Locate the cell with the specified text and output its [X, Y] center coordinate. 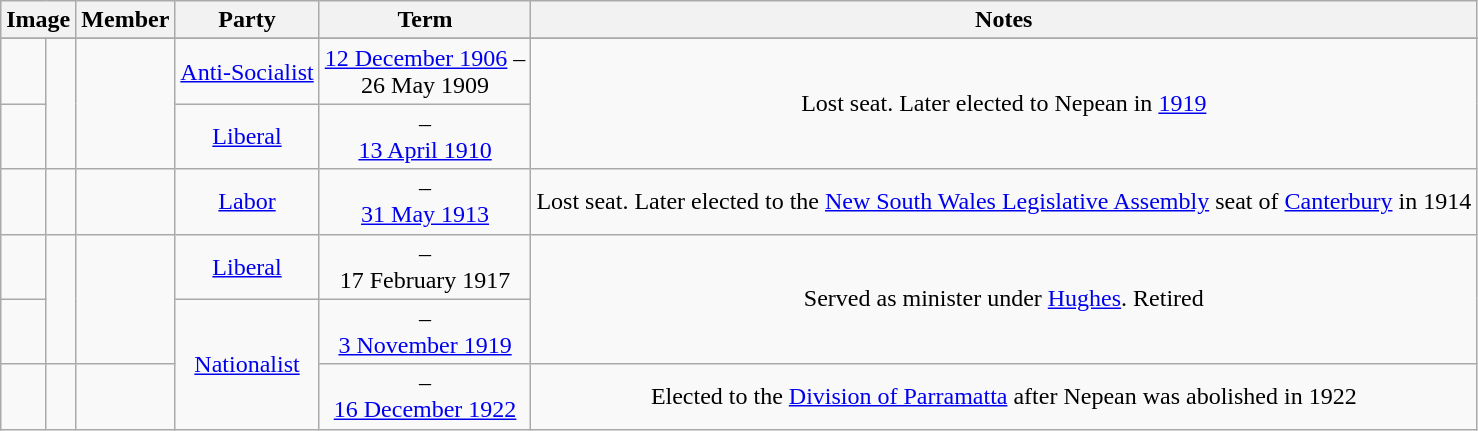
–3 November 1919 [425, 332]
Term [425, 20]
Member [126, 20]
Lost seat. Later elected to the New South Wales Legislative Assembly seat of Canterbury in 1914 [1004, 202]
Party [247, 20]
Labor [247, 202]
–16 December 1922 [425, 396]
–31 May 1913 [425, 202]
Anti-Socialist [247, 72]
Served as minister under Hughes. Retired [1004, 299]
Elected to the Division of Parramatta after Nepean was abolished in 1922 [1004, 396]
–13 April 1910 [425, 136]
–17 February 1917 [425, 266]
Nationalist [247, 364]
12 December 1906 –26 May 1909 [425, 72]
Lost seat. Later elected to Nepean in 1919 [1004, 104]
Image [38, 20]
Notes [1004, 20]
